Search for the cell housing the specified text and yield its [X, Y] center coordinate. 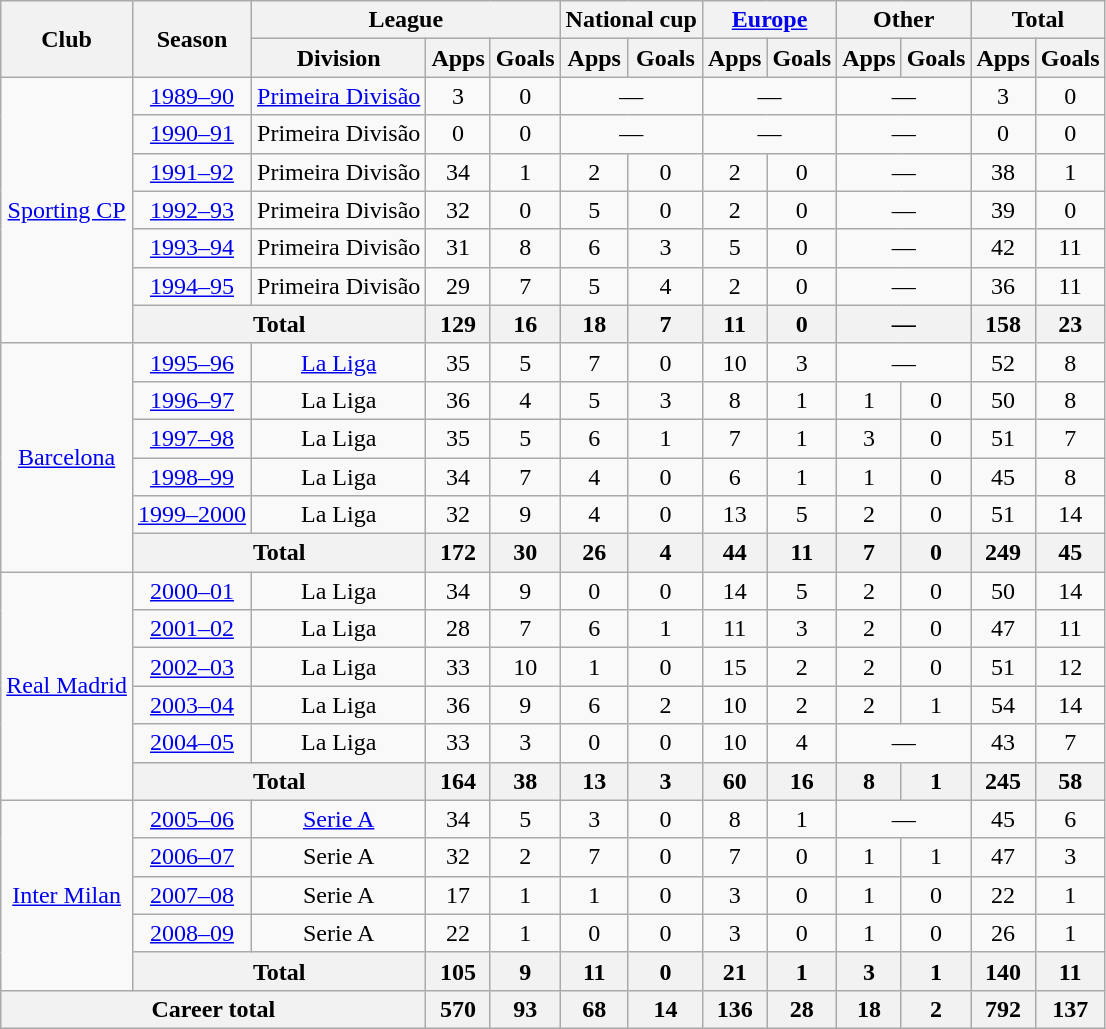
136 [734, 1009]
2007–08 [192, 895]
1991–92 [192, 172]
1997–98 [192, 438]
58 [1070, 781]
129 [458, 324]
52 [1003, 362]
29 [458, 286]
172 [458, 553]
60 [734, 781]
League [406, 20]
31 [458, 248]
792 [1003, 1009]
2000–01 [192, 591]
42 [1003, 248]
Europe [769, 20]
1998–99 [192, 477]
2001–02 [192, 629]
21 [734, 971]
2002–03 [192, 667]
12 [1070, 667]
245 [1003, 781]
137 [1070, 1009]
249 [1003, 553]
Division [339, 58]
2003–04 [192, 705]
Season [192, 39]
23 [1070, 324]
1989–90 [192, 96]
2008–09 [192, 933]
1990–91 [192, 134]
Other [904, 20]
17 [458, 895]
68 [594, 1009]
158 [1003, 324]
Barcelona [67, 457]
1996–97 [192, 400]
National cup [631, 20]
2004–05 [192, 743]
Sporting CP [67, 210]
2005–06 [192, 819]
93 [525, 1009]
Real Madrid [67, 686]
44 [734, 553]
15 [734, 667]
140 [1003, 971]
105 [458, 971]
30 [525, 553]
39 [1003, 210]
Inter Milan [67, 895]
164 [458, 781]
1995–96 [192, 362]
1999–2000 [192, 515]
570 [458, 1009]
Club [67, 39]
54 [1003, 705]
43 [1003, 743]
1992–93 [192, 210]
2006–07 [192, 857]
1994–95 [192, 286]
Career total [214, 1009]
1993–94 [192, 248]
